Locate the cell with the specified text and output its [x, y] center coordinate. 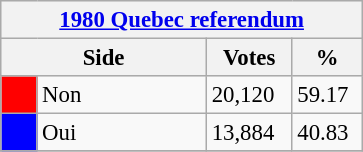
% [328, 58]
40.83 [328, 133]
20,120 [249, 95]
Votes [249, 58]
13,884 [249, 133]
Non [122, 95]
59.17 [328, 95]
Oui [122, 133]
1980 Quebec referendum [182, 20]
Side [104, 58]
